Scan for the cell matching the given text and deliver its [x, y] coordinate at center. 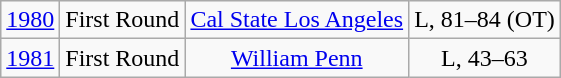
1981 [30, 58]
Cal State Los Angeles [297, 20]
1980 [30, 20]
L, 43–63 [485, 58]
L, 81–84 (OT) [485, 20]
William Penn [297, 58]
